From the cell containing the given text, extract its center point as (x, y) coordinate. 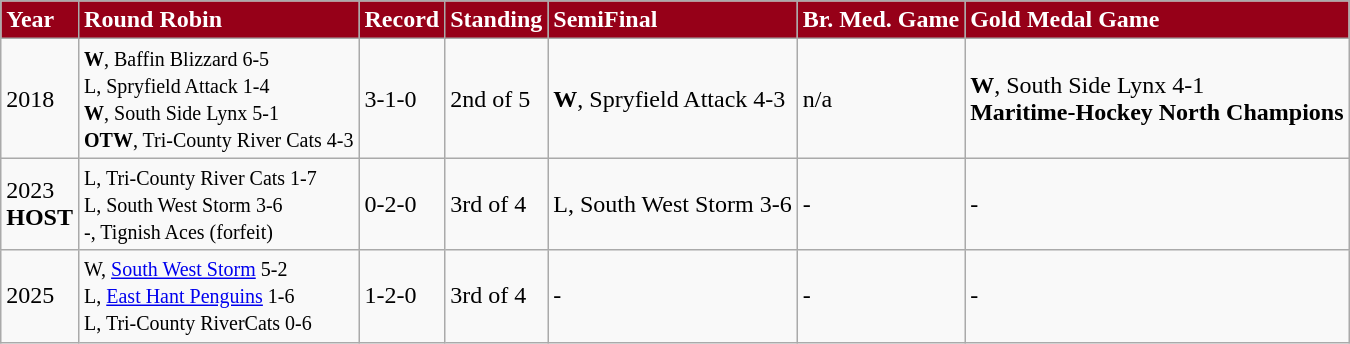
n/a (880, 98)
W, Spryfield Attack 4-3 (672, 98)
SemiFinal (672, 20)
Round Robin (219, 20)
W, South West Storm 5-2L, East Hant Penguins 1-6L, Tri-County RiverCats 0-6 (219, 296)
0-2-0 (402, 204)
W, South Side Lynx 4-1Maritime-Hockey North Champions (1157, 98)
Gold Medal Game (1157, 20)
2018 (40, 98)
2023HOST (40, 204)
L, Tri-County River Cats 1-7L, South West Storm 3-6-, Tignish Aces (forfeit) (219, 204)
2nd of 5 (496, 98)
3-1-0 (402, 98)
1-2-0 (402, 296)
2025 (40, 296)
W, Baffin Blizzard 6-5L, Spryfield Attack 1-4W, South Side Lynx 5-1OTW, Tri-County River Cats 4-3 (219, 98)
L, South West Storm 3-6 (672, 204)
Standing (496, 20)
Br. Med. Game (880, 20)
Record (402, 20)
Year (40, 20)
